Locate the cell with the specified text and output its [X, Y] center coordinate. 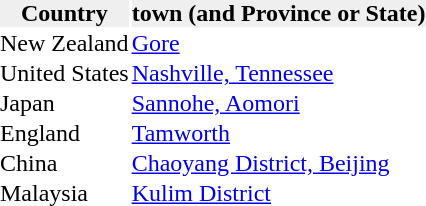
China [64, 164]
England [64, 134]
New Zealand [64, 44]
United States [64, 74]
Gore [279, 44]
Japan [64, 104]
Country [64, 14]
Sannohe, Aomori [279, 104]
town (and Province or State) [279, 14]
Chaoyang District, Beijing [279, 164]
Tamworth [279, 134]
Nashville, Tennessee [279, 74]
